Capture the cell that displays the provided text and extract its (x, y) central coordinate. 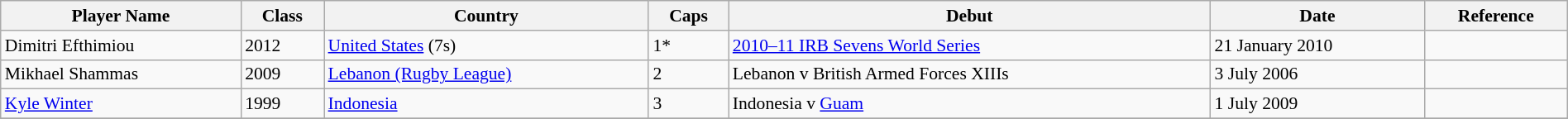
2 (688, 74)
Lebanon v British Armed Forces XIIIs (969, 74)
3 July 2006 (1318, 74)
21 January 2010 (1318, 45)
2010–11 IRB Sevens World Series (969, 45)
Mikhael Shammas (121, 74)
United States (7s) (486, 45)
Debut (969, 16)
Country (486, 16)
1* (688, 45)
Lebanon (Rugby League) (486, 74)
Player Name (121, 16)
Class (282, 16)
Reference (1495, 16)
1999 (282, 104)
Kyle Winter (121, 104)
Date (1318, 16)
1 July 2009 (1318, 104)
Caps (688, 16)
Indonesia v Guam (969, 104)
Dimitri Efthimiou (121, 45)
2012 (282, 45)
3 (688, 104)
2009 (282, 74)
Indonesia (486, 104)
